Detect which cell encompasses the target text, then output its (x, y) center coordinate. 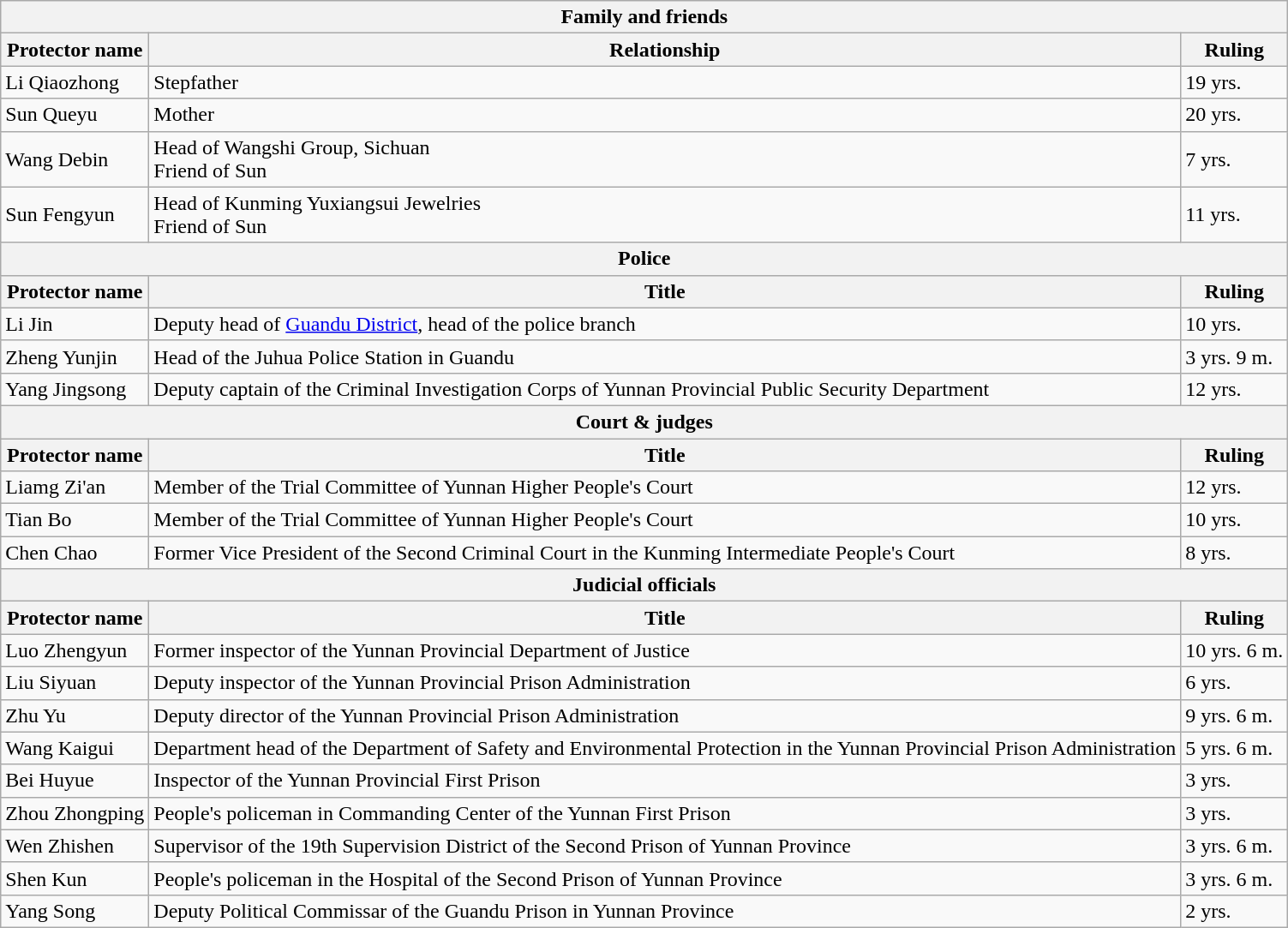
11 yrs. (1234, 214)
Li Jin (75, 324)
Department head of the Department of Safety and Environmental Protection in the Yunnan Provincial Prison Administration (665, 748)
Wen Zhishen (75, 846)
6 yrs. (1234, 683)
Former inspector of the Yunnan Provincial Department of Justice (665, 650)
8 yrs. (1234, 553)
Wang Debin (75, 159)
Sun Queyu (75, 115)
Supervisor of the 19th Supervision District of the Second Prison of Yunnan Province (665, 846)
7 yrs. (1234, 159)
Zhou Zhongping (75, 813)
Head of Wangshi Group, SichuanFriend of Sun (665, 159)
People's policeman in the Hospital of the Second Prison of Yunnan Province (665, 878)
Mother (665, 115)
Court & judges (644, 422)
People's policeman in Commanding Center of the Yunnan First Prison (665, 813)
Deputy captain of the Criminal Investigation Corps of Yunnan Provincial Public Security Department (665, 389)
2 yrs. (1234, 911)
Police (644, 259)
9 yrs. 6 m. (1234, 715)
Head of the Juhua Police Station in Guandu (665, 356)
Stepfather (665, 82)
Head of Kunming Yuxiangsui JewelriesFriend of Sun (665, 214)
Sun Fengyun (75, 214)
Bei Huyue (75, 781)
10 yrs. 6 m. (1234, 650)
3 yrs. 9 m. (1234, 356)
5 yrs. 6 m. (1234, 748)
Deputy Political Commissar of the Guandu Prison in Yunnan Province (665, 911)
Liu Siyuan (75, 683)
Deputy inspector of the Yunnan Provincial Prison Administration (665, 683)
Wang Kaigui (75, 748)
Chen Chao (75, 553)
Li Qiaozhong (75, 82)
Luo Zhengyun (75, 650)
Relationship (665, 50)
Yang Jingsong (75, 389)
Tian Bo (75, 520)
Zhu Yu (75, 715)
Inspector of the Yunnan Provincial First Prison (665, 781)
Yang Song (75, 911)
Zheng Yunjin (75, 356)
Family and friends (644, 17)
Liamg Zi'an (75, 488)
Deputy head of Guandu District, head of the police branch (665, 324)
19 yrs. (1234, 82)
Deputy director of the Yunnan Provincial Prison Administration (665, 715)
Former Vice President of the Second Criminal Court in the Kunming Intermediate People's Court (665, 553)
Judicial officials (644, 585)
Shen Kun (75, 878)
20 yrs. (1234, 115)
